From the cell containing the given text, extract its center point as [X, Y] coordinate. 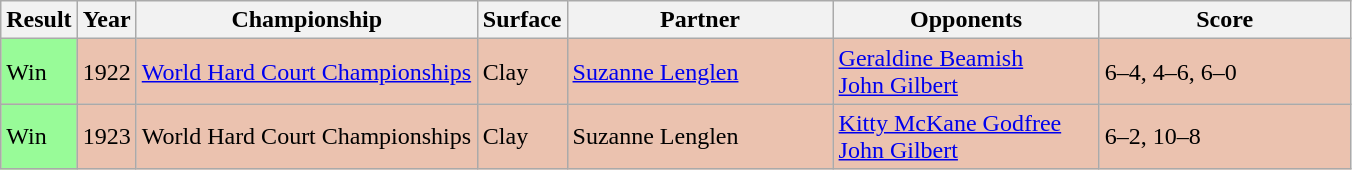
Geraldine Beamish John Gilbert [966, 72]
Kitty McKane Godfree John Gilbert [966, 136]
1922 [106, 72]
Score [1224, 20]
6–4, 4–6, 6–0 [1224, 72]
6–2, 10–8 [1224, 136]
Year [106, 20]
Partner [700, 20]
1923 [106, 136]
Result [39, 20]
Surface [522, 20]
Championship [306, 20]
Opponents [966, 20]
